Return the (x, y) coordinate for the center point of the cell that contains the specified text.  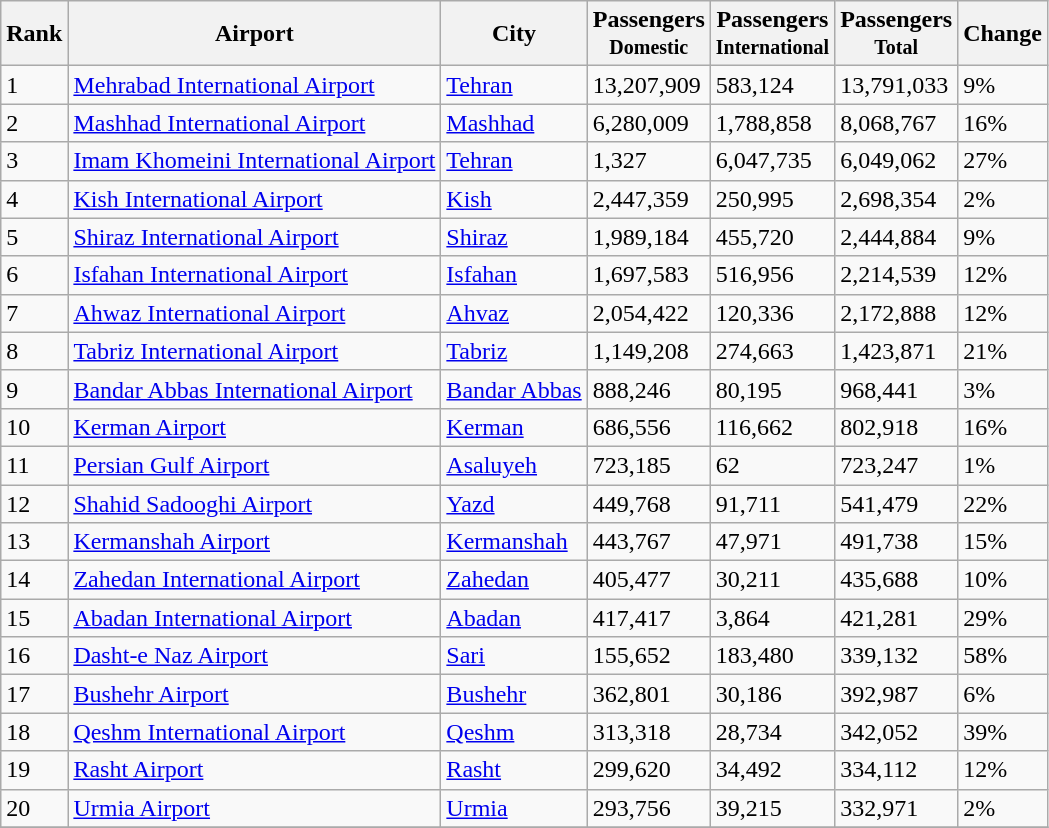
6 (34, 275)
Persian Gulf Airport (254, 465)
2,172,888 (896, 313)
Mashhad (514, 123)
Yazd (514, 503)
Ahwaz International Airport (254, 313)
Mehrabad International Airport (254, 85)
80,195 (772, 389)
17 (34, 694)
Ahvaz (514, 313)
362,801 (648, 694)
313,318 (648, 732)
1,423,871 (896, 351)
6,280,009 (648, 123)
Isfahan International Airport (254, 275)
PassengersTotal (896, 34)
6,049,062 (896, 161)
802,918 (896, 427)
Rasht (514, 770)
1,149,208 (648, 351)
2,054,422 (648, 313)
Urmia Airport (254, 808)
5 (34, 237)
449,768 (648, 503)
15 (34, 618)
Bushehr (514, 694)
Tabriz (514, 351)
City (514, 34)
Qeshm (514, 732)
Mashhad International Airport (254, 123)
Kermanshah Airport (254, 542)
339,132 (896, 656)
299,620 (648, 770)
3 (34, 161)
Abadan (514, 618)
Kerman (514, 427)
Tabriz International Airport (254, 351)
3% (1003, 389)
39% (1003, 732)
583,124 (772, 85)
392,987 (896, 694)
19 (34, 770)
2 (34, 123)
Dasht-e Naz Airport (254, 656)
686,556 (648, 427)
Asaluyeh (514, 465)
6% (1003, 694)
Shahid Sadooghi Airport (254, 503)
723,247 (896, 465)
12 (34, 503)
183,480 (772, 656)
1% (1003, 465)
Bandar Abbas International Airport (254, 389)
417,417 (648, 618)
8 (34, 351)
Rasht Airport (254, 770)
Isfahan (514, 275)
29% (1003, 618)
Kish (514, 199)
11 (34, 465)
1,327 (648, 161)
Bandar Abbas (514, 389)
10% (1003, 580)
14 (34, 580)
888,246 (648, 389)
723,185 (648, 465)
968,441 (896, 389)
21% (1003, 351)
455,720 (772, 237)
1 (34, 85)
47,971 (772, 542)
Shiraz International Airport (254, 237)
9 (34, 389)
22% (1003, 503)
293,756 (648, 808)
Kermanshah (514, 542)
Urmia (514, 808)
28,734 (772, 732)
116,662 (772, 427)
34,492 (772, 770)
39,215 (772, 808)
91,711 (772, 503)
15% (1003, 542)
Rank (34, 34)
120,336 (772, 313)
Kerman Airport (254, 427)
155,652 (648, 656)
Zahedan International Airport (254, 580)
2,444,884 (896, 237)
PassengersInternational (772, 34)
18 (34, 732)
421,281 (896, 618)
Kish International Airport (254, 199)
6,047,735 (772, 161)
332,971 (896, 808)
2,698,354 (896, 199)
516,956 (772, 275)
Bushehr Airport (254, 694)
342,052 (896, 732)
10 (34, 427)
58% (1003, 656)
PassengersDomestic (648, 34)
2,447,359 (648, 199)
30,186 (772, 694)
Zahedan (514, 580)
250,995 (772, 199)
Imam Khomeini International Airport (254, 161)
Change (1003, 34)
Airport (254, 34)
1,788,858 (772, 123)
Qeshm International Airport (254, 732)
1,989,184 (648, 237)
2,214,539 (896, 275)
13,207,909 (648, 85)
20 (34, 808)
Abadan International Airport (254, 618)
3,864 (772, 618)
30,211 (772, 580)
8,068,767 (896, 123)
1,697,583 (648, 275)
405,477 (648, 580)
Shiraz (514, 237)
4 (34, 199)
435,688 (896, 580)
491,738 (896, 542)
334,112 (896, 770)
16 (34, 656)
13 (34, 542)
7 (34, 313)
13,791,033 (896, 85)
27% (1003, 161)
443,767 (648, 542)
274,663 (772, 351)
62 (772, 465)
Sari (514, 656)
541,479 (896, 503)
